From the cell containing the given text, extract its center point as (X, Y) coordinate. 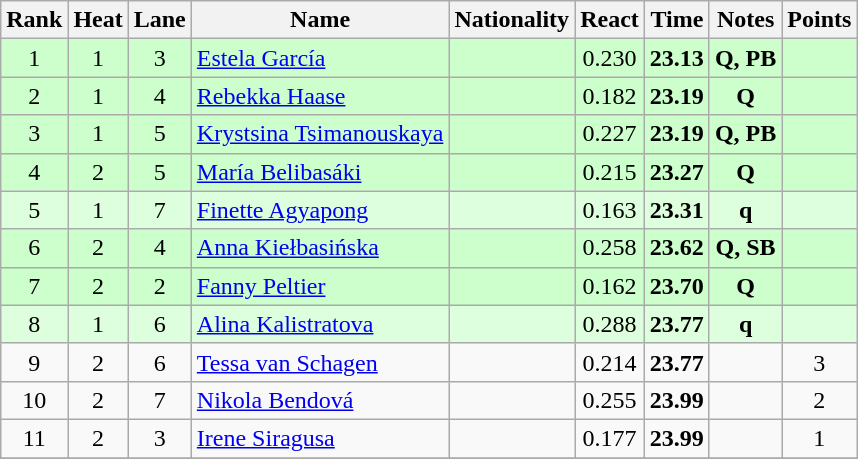
0.288 (610, 324)
11 (34, 438)
0.230 (610, 58)
Irene Siragusa (320, 438)
0.255 (610, 400)
10 (34, 400)
Nikola Bendová (320, 400)
0.227 (610, 134)
Tessa van Schagen (320, 362)
Time (676, 20)
Rebekka Haase (320, 96)
Nationality (512, 20)
Lane (160, 20)
23.62 (676, 248)
Name (320, 20)
0.258 (610, 248)
0.215 (610, 172)
Krystsina Tsimanouskaya (320, 134)
0.163 (610, 210)
9 (34, 362)
Anna Kiełbasińska (320, 248)
23.70 (676, 286)
0.214 (610, 362)
María Belibasáki (320, 172)
Estela García (320, 58)
Points (820, 20)
Notes (745, 20)
Alina Kalistratova (320, 324)
8 (34, 324)
Heat (98, 20)
Fanny Peltier (320, 286)
React (610, 20)
23.31 (676, 210)
Q, SB (745, 248)
0.162 (610, 286)
0.182 (610, 96)
23.27 (676, 172)
23.13 (676, 58)
Rank (34, 20)
0.177 (610, 438)
Finette Agyapong (320, 210)
